Pinpoint the cell where the given text exists, returning its [X, Y] midpoint coordinate. 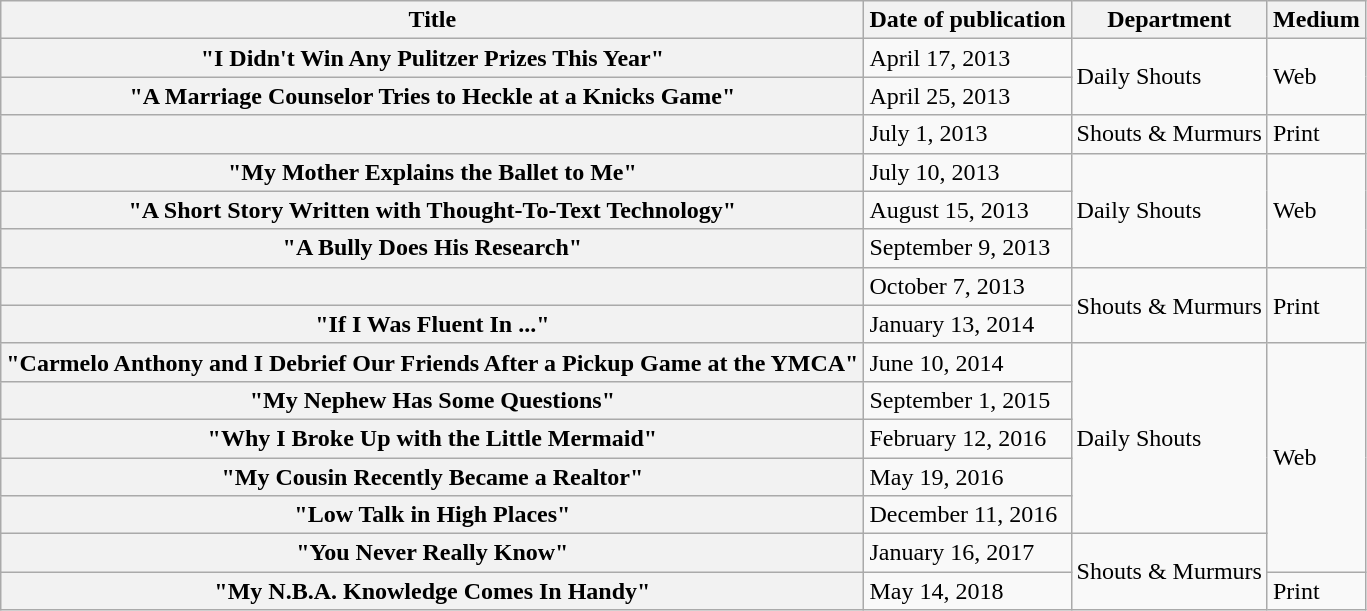
September 1, 2015 [968, 400]
"A Marriage Counselor Tries to Heckle at a Knicks Game" [432, 96]
August 15, 2013 [968, 210]
"Carmelo Anthony and I Debrief Our Friends After a Pickup Game at the YMCA" [432, 362]
"My Mother Explains the Ballet to Me" [432, 172]
"If I Was Fluent In ..." [432, 324]
July 10, 2013 [968, 172]
January 13, 2014 [968, 324]
"A Bully Does His Research" [432, 248]
January 16, 2017 [968, 553]
September 9, 2013 [968, 248]
May 19, 2016 [968, 477]
July 1, 2013 [968, 134]
"Why I Broke Up with the Little Mermaid" [432, 438]
Title [432, 20]
"A Short Story Written with Thought-To-Text Technology" [432, 210]
"I Didn't Win Any Pulitzer Prizes This Year" [432, 58]
"Low Talk in High Places" [432, 515]
"My Nephew Has Some Questions" [432, 400]
October 7, 2013 [968, 286]
"You Never Really Know" [432, 553]
Department [1169, 20]
February 12, 2016 [968, 438]
May 14, 2018 [968, 591]
Date of publication [968, 20]
June 10, 2014 [968, 362]
"My Cousin Recently Became a Realtor" [432, 477]
Medium [1316, 20]
April 25, 2013 [968, 96]
April 17, 2013 [968, 58]
December 11, 2016 [968, 515]
"My N.B.A. Knowledge Comes In Handy" [432, 591]
